Locate the cell with the specified text and output its [X, Y] center coordinate. 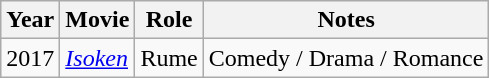
Notes [346, 20]
Isoken [98, 58]
Role [169, 20]
2017 [30, 58]
Comedy / Drama / Romance [346, 58]
Movie [98, 20]
Year [30, 20]
Rume [169, 58]
